Scan for the cell matching the given text and deliver its [X, Y] coordinate at center. 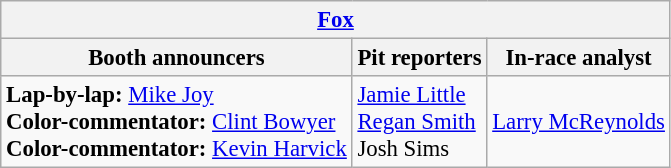
Lap-by-lap: Mike JoyColor-commentator: Clint BowyerColor-commentator: Kevin Harvick [176, 122]
In-race analyst [578, 58]
Jamie LittleRegan SmithJosh Sims [420, 122]
Pit reporters [420, 58]
Larry McReynolds [578, 122]
Booth announcers [176, 58]
Fox [336, 20]
